Locate the cell with the specified text and output its (x, y) center coordinate. 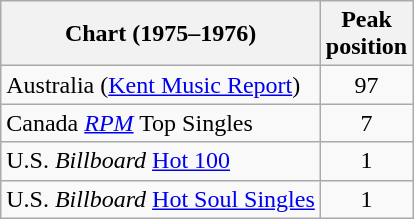
97 (366, 85)
Canada RPM Top Singles (161, 123)
Chart (1975–1976) (161, 34)
U.S. Billboard Hot Soul Singles (161, 199)
7 (366, 123)
Australia (Kent Music Report) (161, 85)
U.S. Billboard Hot 100 (161, 161)
Peakposition (366, 34)
